Extract the (X, Y) coordinate from the center of the cell holding the provided text.  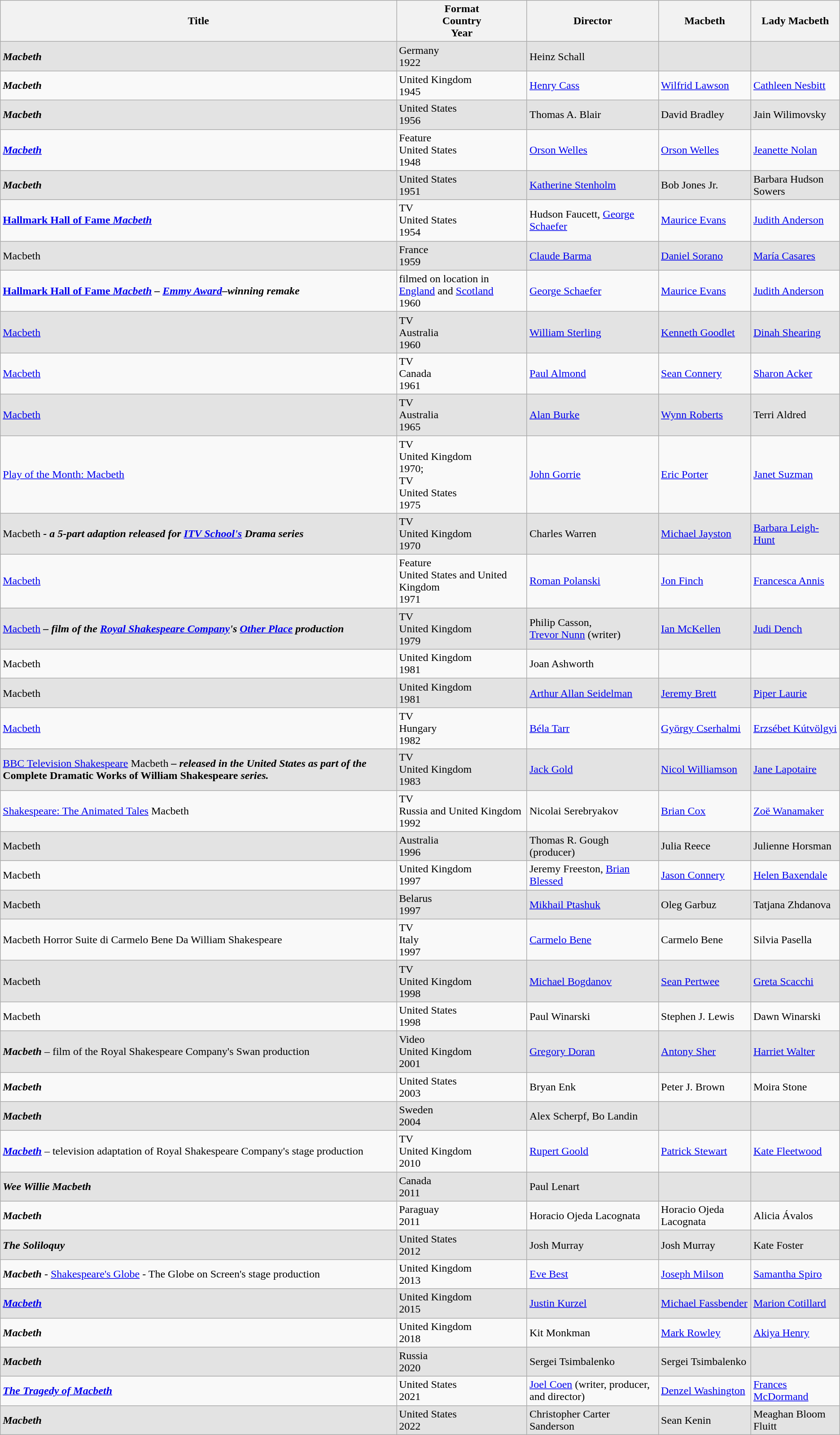
Jack Gold (592, 770)
Kate Foster (795, 1245)
BBC Television Shakespeare Macbeth – released in the United States as part of the Complete Dramatic Works of William Shakespeare series. (198, 770)
TVHungary1982 (462, 728)
TVUnited Kingdom1979 (462, 629)
TVUnited Kingdom1970;TVUnited States1975 (462, 474)
Hudson Faucett, George Schaefer (592, 220)
María Casares (795, 256)
Thomas A. Blair (592, 115)
France1959 (462, 256)
Macbeth - Shakespeare's Globe - The Globe on Screen's stage production (198, 1274)
Paul Lenart (592, 1186)
Shakespeare: The Animated Tales Macbeth (198, 811)
Macbeth – film of the Royal Shakespeare Company's Swan production (198, 1051)
Bob Jones Jr. (705, 185)
Canada2011 (462, 1186)
Justin Kurzel (592, 1303)
Macbeth - a 5-part adaption released for ITV School's Drama series (198, 534)
John Gorrie (592, 474)
Roman Polanski (592, 582)
United States1951 (462, 185)
Wilfrid Lawson (705, 85)
Belarus1997 (462, 905)
United Kingdom1945 (462, 85)
TVUnited Kingdom1970 (462, 534)
Hallmark Hall of Fame Macbeth (198, 220)
Patrick Stewart (705, 1151)
TVCanada1961 (462, 373)
Akiya Henry (795, 1333)
Wee Willie Macbeth (198, 1186)
Eric Porter (705, 474)
TVUnited States1954 (462, 220)
Katherine Stenholm (592, 185)
Dinah Shearing (795, 332)
United States2022 (462, 1420)
United States1998 (462, 1016)
TVRussia and United Kingdom1992 (462, 811)
The Soliloquy (198, 1245)
TVAustralia1965 (462, 415)
TVAustralia1960 (462, 332)
Oleg Garbuz (705, 905)
Charles Warren (592, 534)
United States2021 (462, 1391)
Brian Cox (705, 811)
The Tragedy of Macbeth (198, 1391)
Tatjana Zhdanova (795, 905)
Julia Reece (705, 846)
United Kingdom2015 (462, 1303)
Germany1922 (462, 57)
Henry Cass (592, 85)
Barbara Leigh-Hunt (795, 534)
filmed on location in England and Scotland1960 (462, 291)
Stephen J. Lewis (705, 1016)
Janet Suzman (795, 474)
Macbeth – film of the Royal Shakespeare Company's Other Place production (198, 629)
Jon Finch (705, 582)
Zoë Wanamaker (795, 811)
Kenneth Goodlet (705, 332)
Erzsébet Kútvölgyi (795, 728)
Wynn Roberts (705, 415)
Jeremy Freeston, Brian Blessed (592, 875)
Mark Rowley (705, 1333)
Thomas R. Gough (producer) (592, 846)
Sweden2004 (462, 1116)
György Cserhalmi (705, 728)
Mikhail Ptashuk (592, 905)
Michael Jayston (705, 534)
Dawn Winarski (795, 1016)
Joan Ashworth (592, 664)
Antony Sher (705, 1051)
Paul Almond (592, 373)
Paraguay2011 (462, 1216)
Paul Winarski (592, 1016)
Greta Scacchi (795, 981)
TVUnited Kingdom1983 (462, 770)
Sean Kenin (705, 1420)
Play of the Month: Macbeth (198, 474)
Sean Connery (705, 373)
Piper Laurie (795, 693)
United States1956 (462, 115)
Alan Burke (592, 415)
Sharon Acker (795, 373)
Joseph Milson (705, 1274)
TVUnited Kingdom2010 (462, 1151)
Jain Wilimovsky (795, 115)
FeatureUnited States1948 (462, 150)
Jane Lapotaire (795, 770)
Michael Bogdanov (592, 981)
Kate Fleetwood (795, 1151)
Meaghan Bloom Fluitt (795, 1420)
United Kingdom2018 (462, 1333)
Philip Casson,Trevor Nunn (writer) (592, 629)
Michael Fassbender (705, 1303)
Ian McKellen (705, 629)
Alicia Ávalos (795, 1216)
Samantha Spiro (795, 1274)
United States2012 (462, 1245)
Sean Pertwee (705, 981)
Christopher Carter Sanderson (592, 1420)
David Bradley (705, 115)
Helen Baxendale (795, 875)
Macbeth – television adaptation of Royal Shakespeare Company's stage production (198, 1151)
Alex Scherpf, Bo Landin (592, 1116)
Marion Cotillard (795, 1303)
Harriet Walter (795, 1051)
Eve Best (592, 1274)
Joel Coen (writer, producer, and director) (592, 1391)
Moira Stone (795, 1087)
Jeanette Nolan (795, 150)
United Kingdom1997 (462, 875)
United States2003 (462, 1087)
William Sterling (592, 332)
Heinz Schall (592, 57)
Denzel Washington (705, 1391)
Hallmark Hall of Fame Macbeth – Emmy Award–winning remake (198, 291)
Nicolai Serebryakov (592, 811)
Director (592, 21)
Cathleen Nesbitt (795, 85)
Barbara Hudson Sowers (795, 185)
TVUnited Kingdom1998 (462, 981)
Béla Tarr (592, 728)
Bryan Enk (592, 1087)
George Schaefer (592, 291)
VideoUnited Kingdom2001 (462, 1051)
Australia1996 (462, 846)
TVItaly1997 (462, 940)
Silvia Pasella (795, 940)
United Kingdom2013 (462, 1274)
FeatureUnited States and United Kingdom1971 (462, 582)
Lady Macbeth (795, 21)
Jeremy Brett (705, 693)
Macbeth Horror Suite di Carmelo Bene Da William Shakespeare (198, 940)
Judi Dench (795, 629)
Title (198, 21)
Jason Connery (705, 875)
Claude Barma (592, 256)
Julienne Horsman (795, 846)
Frances McDormand (795, 1391)
Kit Monkman (592, 1333)
Francesca Annis (795, 582)
Terri Aldred (795, 415)
FormatCountryYear (462, 21)
Russia2020 (462, 1361)
Rupert Goold (592, 1151)
Gregory Doran (592, 1051)
Daniel Sorano (705, 256)
Nicol Williamson (705, 770)
Peter J. Brown (705, 1087)
Arthur Allan Seidelman (592, 693)
